Detect which cell encompasses the target text, then output its [x, y] center coordinate. 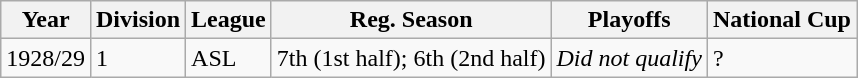
National Cup [782, 20]
? [782, 58]
1 [138, 58]
1928/29 [46, 58]
ASL [229, 58]
Reg. Season [411, 20]
Did not qualify [629, 58]
Playoffs [629, 20]
League [229, 20]
7th (1st half); 6th (2nd half) [411, 58]
Year [46, 20]
Division [138, 20]
